Extract the (x, y) coordinate from the center of the cell holding the provided text.  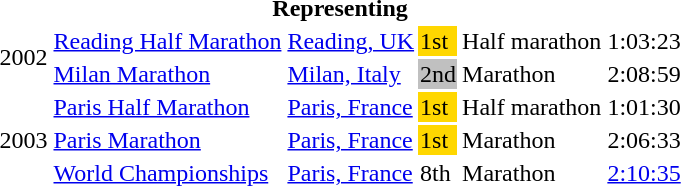
Paris Half Marathon (168, 107)
2nd (438, 74)
Milan Marathon (168, 74)
Paris Marathon (168, 140)
Reading, UK (351, 41)
Reading Half Marathon (168, 41)
Milan, Italy (351, 74)
